Scan for the cell matching the given text and deliver its (X, Y) coordinate at center. 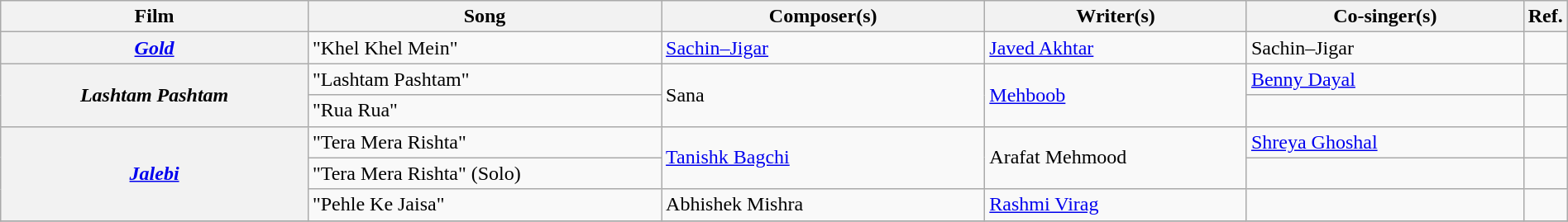
"Khel Khel Mein" (485, 48)
Benny Dayal (1384, 79)
"Pehle Ke Jaisa" (485, 205)
Lashtam Pashtam (155, 95)
Shreya Ghoshal (1384, 142)
Gold (155, 48)
Tanishk Bagchi (824, 158)
Jalebi (155, 173)
Composer(s) (824, 17)
Song (485, 17)
Ref. (1545, 17)
"Lashtam Pashtam" (485, 79)
Writer(s) (1116, 17)
Javed Akhtar (1116, 48)
Abhishek Mishra (824, 205)
Mehboob (1116, 95)
Rashmi Virag (1116, 205)
"Tera Mera Rishta" (485, 142)
"Rua Rua" (485, 111)
"Tera Mera Rishta" (Solo) (485, 173)
Co-singer(s) (1384, 17)
Film (155, 17)
Arafat Mehmood (1116, 158)
Sana (824, 95)
